Provide the [X, Y] coordinate of the cell's center where the given text is located.  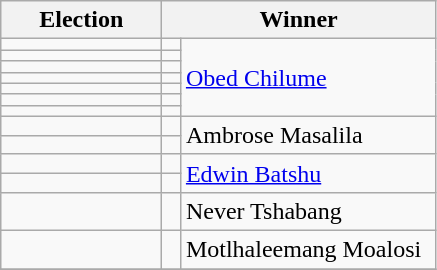
Motlhaleemang Moalosi [308, 249]
Ambrose Masalila [308, 135]
Edwin Batshu [308, 173]
Winner [299, 20]
Election [82, 20]
Obed Chilume [308, 78]
Never Tshabang [308, 211]
